Return [X, Y] of the center of cell containing provided text 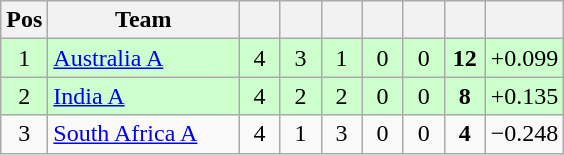
12 [464, 58]
Team [144, 20]
South Africa A [144, 134]
8 [464, 96]
−0.248 [524, 134]
+0.099 [524, 58]
India A [144, 96]
Pos [24, 20]
+0.135 [524, 96]
Australia A [144, 58]
